Identify which cell holds the provided text, then report its (X, Y) central coordinate. 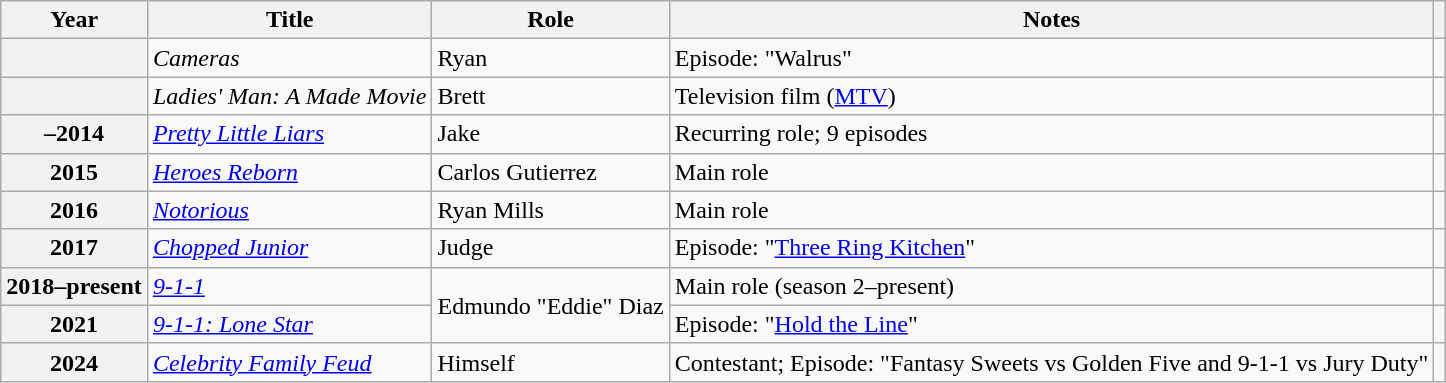
Main role (season 2–present) (1052, 286)
2016 (74, 210)
Ryan Mills (550, 210)
9-1-1: Lone Star (290, 324)
Role (550, 20)
Heroes Reborn (290, 172)
Celebrity Family Feud (290, 362)
Episode: "Hold the Line" (1052, 324)
2015 (74, 172)
Edmundo "Eddie" Diaz (550, 305)
Chopped Junior (290, 248)
Notorious (290, 210)
Notes (1052, 20)
Judge (550, 248)
Ryan (550, 58)
Contestant; Episode: "Fantasy Sweets vs Golden Five and 9-1-1 vs Jury Duty" (1052, 362)
Brett (550, 96)
2024 (74, 362)
Cameras (290, 58)
–2014 (74, 134)
Jake (550, 134)
Himself (550, 362)
Recurring role; 9 episodes (1052, 134)
9-1-1 (290, 286)
Episode: "Walrus" (1052, 58)
Episode: "Three Ring Kitchen" (1052, 248)
Year (74, 20)
2021 (74, 324)
Ladies' Man: A Made Movie (290, 96)
Carlos Gutierrez (550, 172)
Television film (MTV) (1052, 96)
Title (290, 20)
2018–present (74, 286)
Pretty Little Liars (290, 134)
2017 (74, 248)
